Pinpoint the cell where the given text exists, returning its (x, y) midpoint coordinate. 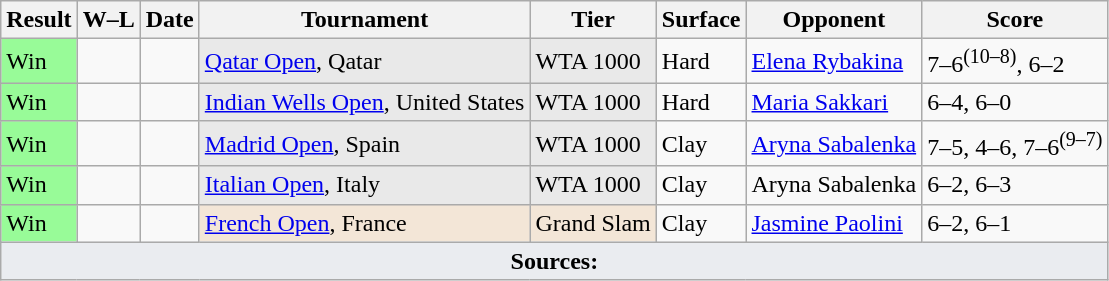
6–4, 6–0 (1015, 102)
W–L (108, 20)
Date (170, 20)
Opponent (834, 20)
7–5, 4–6, 7–6(9–7) (1015, 144)
Sources: (554, 261)
Score (1015, 20)
Indian Wells Open, United States (364, 102)
6–2, 6–3 (1015, 185)
Madrid Open, Spain (364, 144)
Result (39, 20)
6–2, 6–1 (1015, 223)
French Open, France (364, 223)
Maria Sakkari (834, 102)
Jasmine Paolini (834, 223)
Grand Slam (593, 223)
Elena Rybakina (834, 62)
7–6(10–8), 6–2 (1015, 62)
Qatar Open, Qatar (364, 62)
Tournament (364, 20)
Italian Open, Italy (364, 185)
Surface (701, 20)
Tier (593, 20)
